Identify which cell holds the provided text, then report its [X, Y] central coordinate. 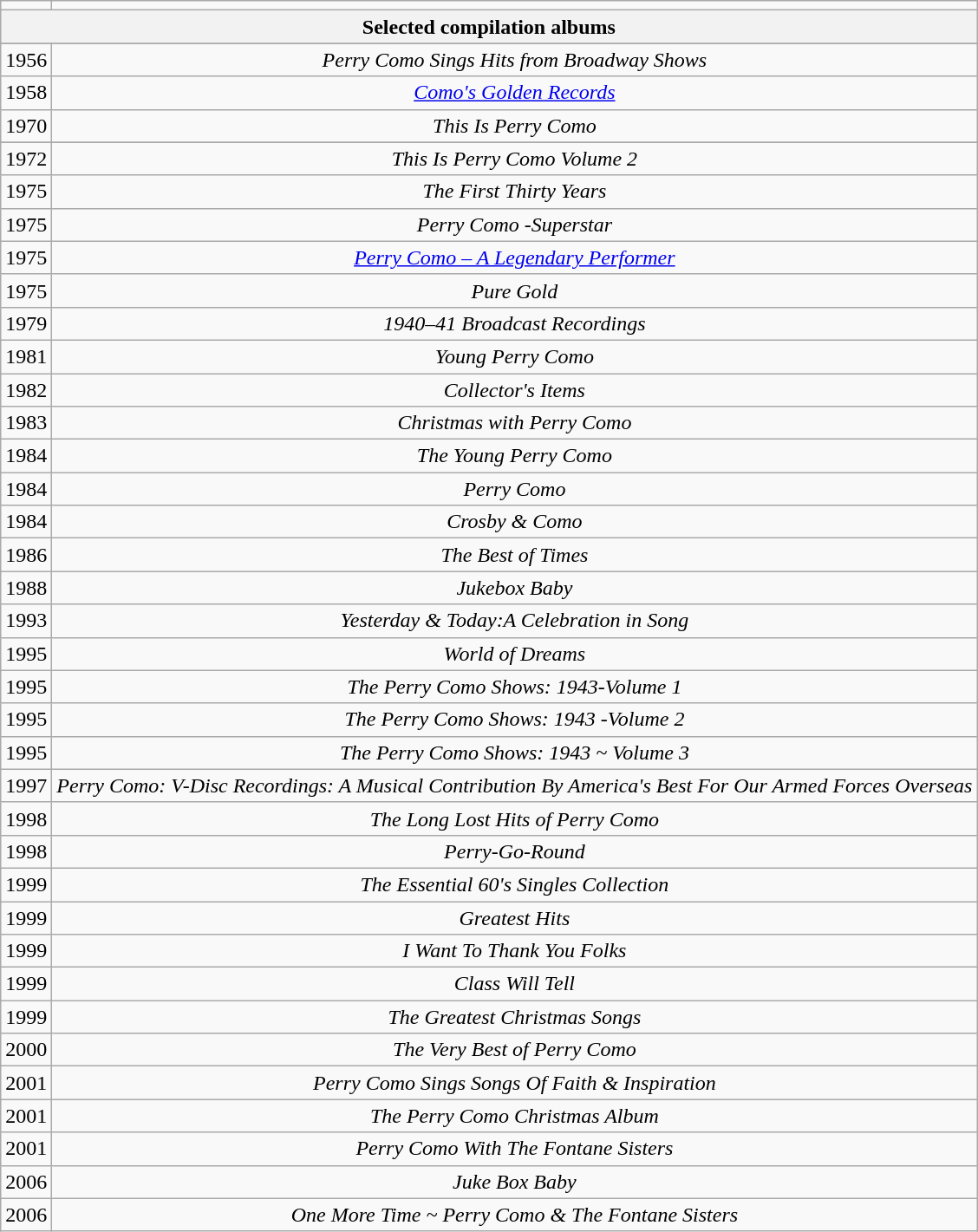
Collector's Items [515, 389]
Como's Golden Records [515, 93]
Jukebox Baby [515, 588]
Class Will Tell [515, 984]
The Essential 60's Singles Collection [515, 884]
The Young Perry Como [515, 456]
This Is Perry Como [515, 126]
The Perry Como Christmas Album [515, 1116]
1956 [26, 60]
Perry Como With The Fontane Sisters [515, 1149]
Juke Box Baby [515, 1182]
Selected compilation albums [489, 27]
1986 [26, 555]
1940–41 Broadcast Recordings [515, 323]
The Perry Como Shows: 1943-Volume 1 [515, 687]
Yesterday & Today:A Celebration in Song [515, 621]
1997 [26, 785]
1981 [26, 356]
1958 [26, 93]
Perry Como [515, 489]
1970 [26, 126]
Perry Como: V-Disc Recordings: A Musical Contribution By America's Best For Our Armed Forces Overseas [515, 785]
World of Dreams [515, 654]
This Is Perry Como Volume 2 [515, 159]
1988 [26, 588]
One More Time ~ Perry Como & The Fontane Sisters [515, 1215]
The Very Best of Perry Como [515, 1050]
The Greatest Christmas Songs [515, 1017]
Perry-Go-Round [515, 851]
Christmas with Perry Como [515, 423]
1979 [26, 323]
Greatest Hits [515, 918]
Young Perry Como [515, 356]
1983 [26, 423]
The Long Lost Hits of Perry Como [515, 818]
I Want To Thank You Folks [515, 951]
Pure Gold [515, 290]
Perry Como Sings Songs Of Faith & Inspiration [515, 1083]
The Perry Como Shows: 1943 -Volume 2 [515, 720]
1993 [26, 621]
1982 [26, 389]
Perry Como – A Legendary Performer [515, 257]
The First Thirty Years [515, 192]
The Best of Times [515, 555]
Crosby & Como [515, 522]
The Perry Como Shows: 1943 ~ Volume 3 [515, 753]
Perry Como -Superstar [515, 225]
Perry Como Sings Hits from Broadway Shows [515, 60]
1972 [26, 159]
2000 [26, 1050]
